Scan for the cell matching the given text and deliver its [X, Y] coordinate at center. 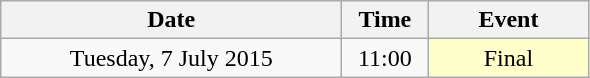
Date [172, 20]
Final [508, 58]
Tuesday, 7 July 2015 [172, 58]
Event [508, 20]
11:00 [385, 58]
Time [385, 20]
